Return [x, y] of the center of cell containing provided text 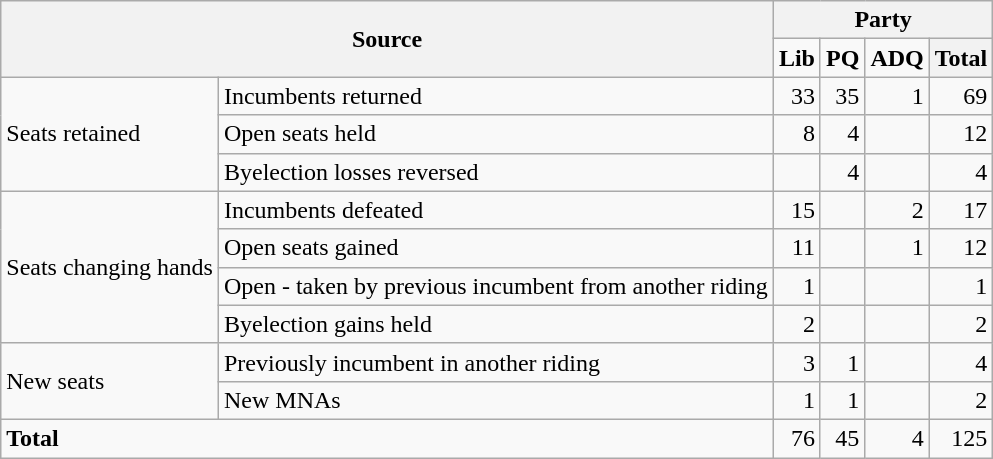
17 [961, 210]
Previously incumbent in another riding [496, 362]
Party [882, 20]
3 [796, 362]
15 [796, 210]
Source [388, 39]
Byelection gains held [496, 324]
Lib [796, 58]
Incumbents defeated [496, 210]
Seats retained [110, 134]
125 [961, 438]
Incumbents returned [496, 96]
New MNAs [496, 400]
Byelection losses reversed [496, 172]
8 [796, 134]
New seats [110, 381]
35 [842, 96]
69 [961, 96]
Open - taken by previous incumbent from another riding [496, 286]
Open seats gained [496, 248]
11 [796, 248]
45 [842, 438]
Seats changing hands [110, 267]
76 [796, 438]
33 [796, 96]
PQ [842, 58]
Open seats held [496, 134]
ADQ [897, 58]
